Extract the (X, Y) coordinate from the center of the cell holding the provided text.  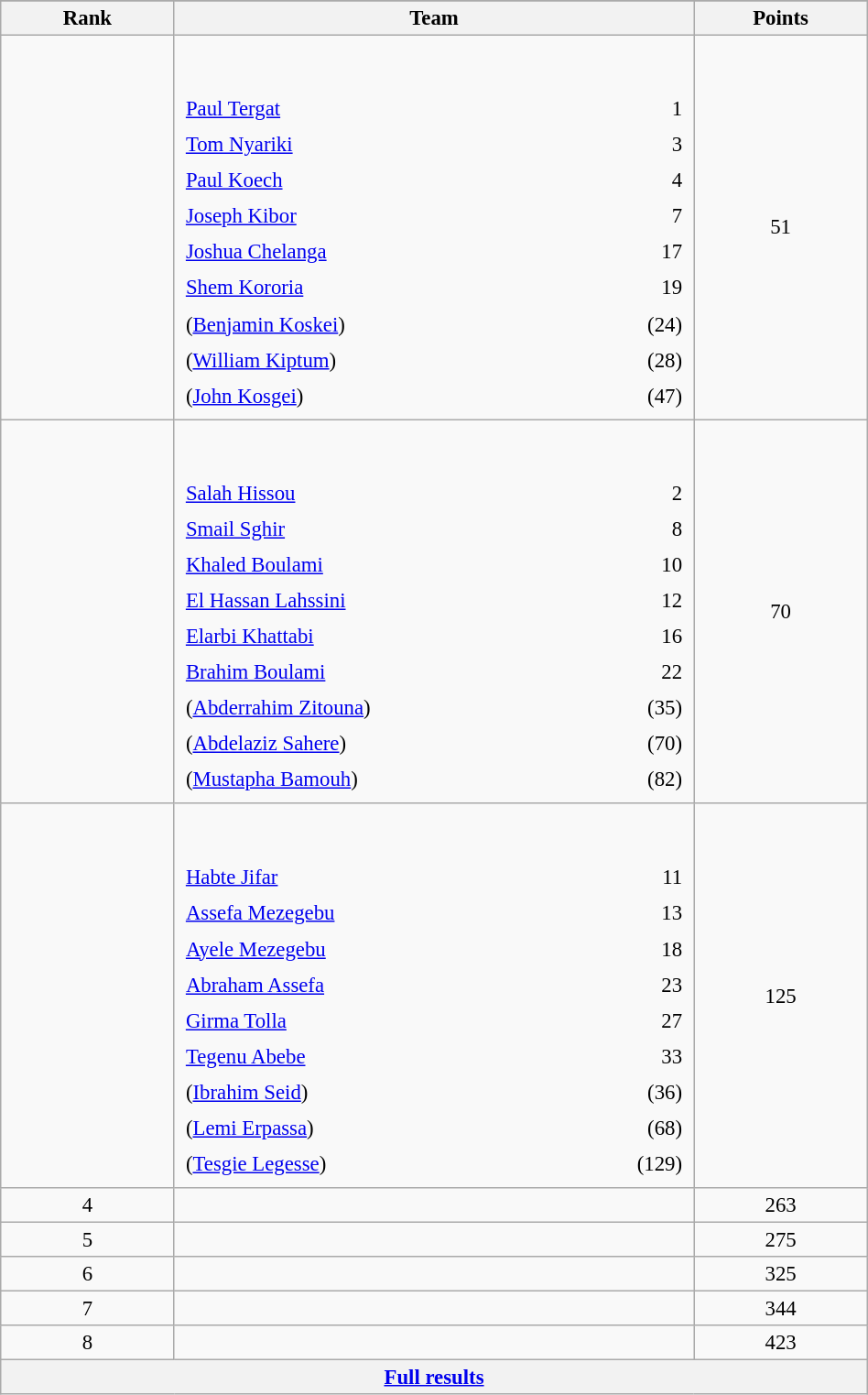
27 (623, 1020)
(John Kosgei) (381, 396)
(36) (623, 1092)
325 (780, 1274)
El Hassan Lahssini (386, 601)
(129) (623, 1163)
Abraham Assefa (368, 985)
18 (623, 949)
Joshua Chelanga (381, 252)
423 (780, 1343)
(35) (641, 708)
Habte Jifar (368, 877)
Rank (88, 18)
Ayele Mezegebu (368, 949)
(Lemi Erpassa) (368, 1128)
(24) (635, 323)
12 (641, 601)
(70) (641, 744)
263 (780, 1205)
Paul Tergat (381, 109)
Smail Sghir (386, 529)
Joseph Kibor (381, 216)
275 (780, 1239)
1 (635, 109)
Khaled Boulami (386, 564)
Team (434, 18)
13 (623, 913)
(47) (635, 396)
Girma Tolla (368, 1020)
11 (623, 877)
Tom Nyariki (381, 145)
19 (635, 288)
(Abdelaziz Sahere) (386, 744)
(68) (623, 1128)
Elarbi Khattabi (386, 637)
Tegenu Abebe (368, 1056)
22 (641, 672)
125 (780, 995)
Shem Kororia (381, 288)
Points (780, 18)
(Tesgie Legesse) (368, 1163)
(Benjamin Koskei) (381, 323)
16 (641, 637)
(82) (641, 779)
33 (623, 1056)
6 (88, 1274)
Full results (434, 1378)
344 (780, 1309)
17 (635, 252)
10 (641, 564)
Assefa Mezegebu (368, 913)
(28) (635, 359)
Salah Hissou (386, 493)
51 (780, 227)
(Abderrahim Zitouna) (386, 708)
5 (88, 1239)
3 (635, 145)
23 (623, 985)
(Ibrahim Seid) (368, 1092)
Brahim Boulami (386, 672)
70 (780, 612)
(Mustapha Bamouh) (386, 779)
(William Kiptum) (381, 359)
Paul Koech (381, 180)
2 (641, 493)
